Extract the [x, y] coordinate from the center of the cell holding the provided text.  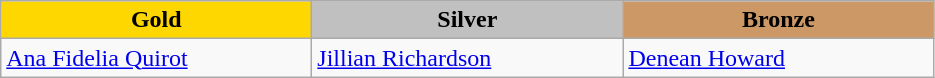
Bronze [778, 20]
Gold [156, 20]
Silver [468, 20]
Denean Howard [778, 58]
Jillian Richardson [468, 58]
Ana Fidelia Quirot [156, 58]
